Determine the [X, Y] coordinate at the center of the cell enclosing the given text.  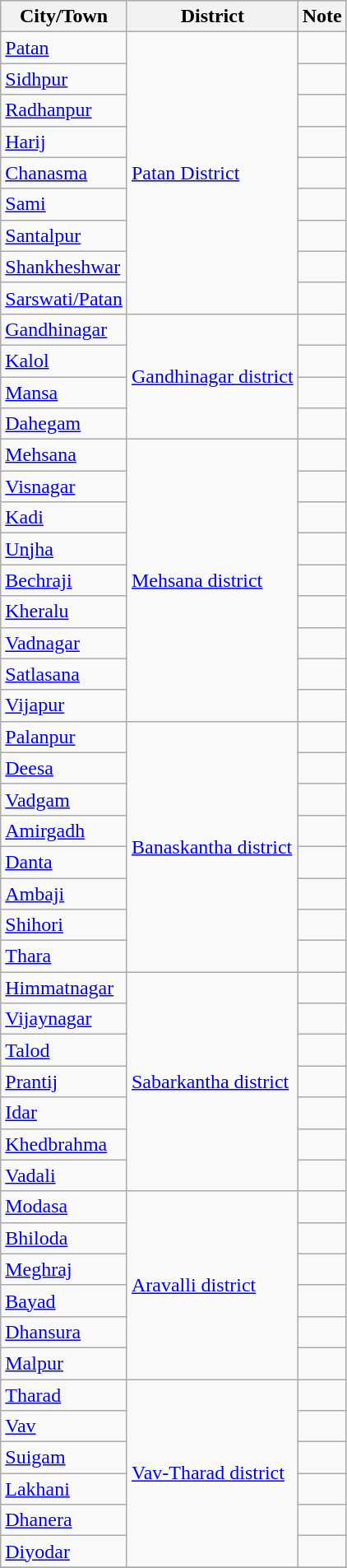
Thara [64, 956]
Prantij [64, 1082]
Gandhinagar [64, 329]
Sabarkantha district [212, 1082]
Bhiloda [64, 1238]
Talod [64, 1050]
City/Town [64, 16]
Malpur [64, 1363]
Meghraj [64, 1269]
Sarswati/Patan [64, 298]
Santalpur [64, 235]
Palanpur [64, 737]
Ambaji [64, 893]
Dhansura [64, 1332]
Modasa [64, 1207]
Gandhinagar district [212, 376]
Kadi [64, 518]
Khedbrahma [64, 1144]
Sami [64, 204]
Mansa [64, 393]
Vijaynagar [64, 1019]
Mehsana [64, 455]
Dahegam [64, 424]
Bechraji [64, 580]
Patan District [212, 173]
District [212, 16]
Aravalli district [212, 1285]
Radhanpur [64, 110]
Unjha [64, 549]
Himmatnagar [64, 988]
Visnagar [64, 486]
Shihori [64, 925]
Shankheshwar [64, 267]
Vav-Tharad district [212, 1473]
Note [322, 16]
Diyodar [64, 1552]
Chanasma [64, 173]
Idar [64, 1113]
Kheralu [64, 612]
Banaskantha district [212, 846]
Vijapur [64, 705]
Kalol [64, 361]
Mehsana district [212, 581]
Deesa [64, 768]
Vadnagar [64, 643]
Amirgadh [64, 831]
Suigam [64, 1458]
Harij [64, 142]
Vadgam [64, 799]
Vadali [64, 1175]
Satlasana [64, 674]
Vav [64, 1426]
Lakhani [64, 1489]
Bayad [64, 1300]
Patan [64, 48]
Danta [64, 862]
Dhanera [64, 1520]
Tharad [64, 1395]
Sidhpur [64, 79]
